Extract the [x, y] coordinate from the center of the cell holding the provided text.  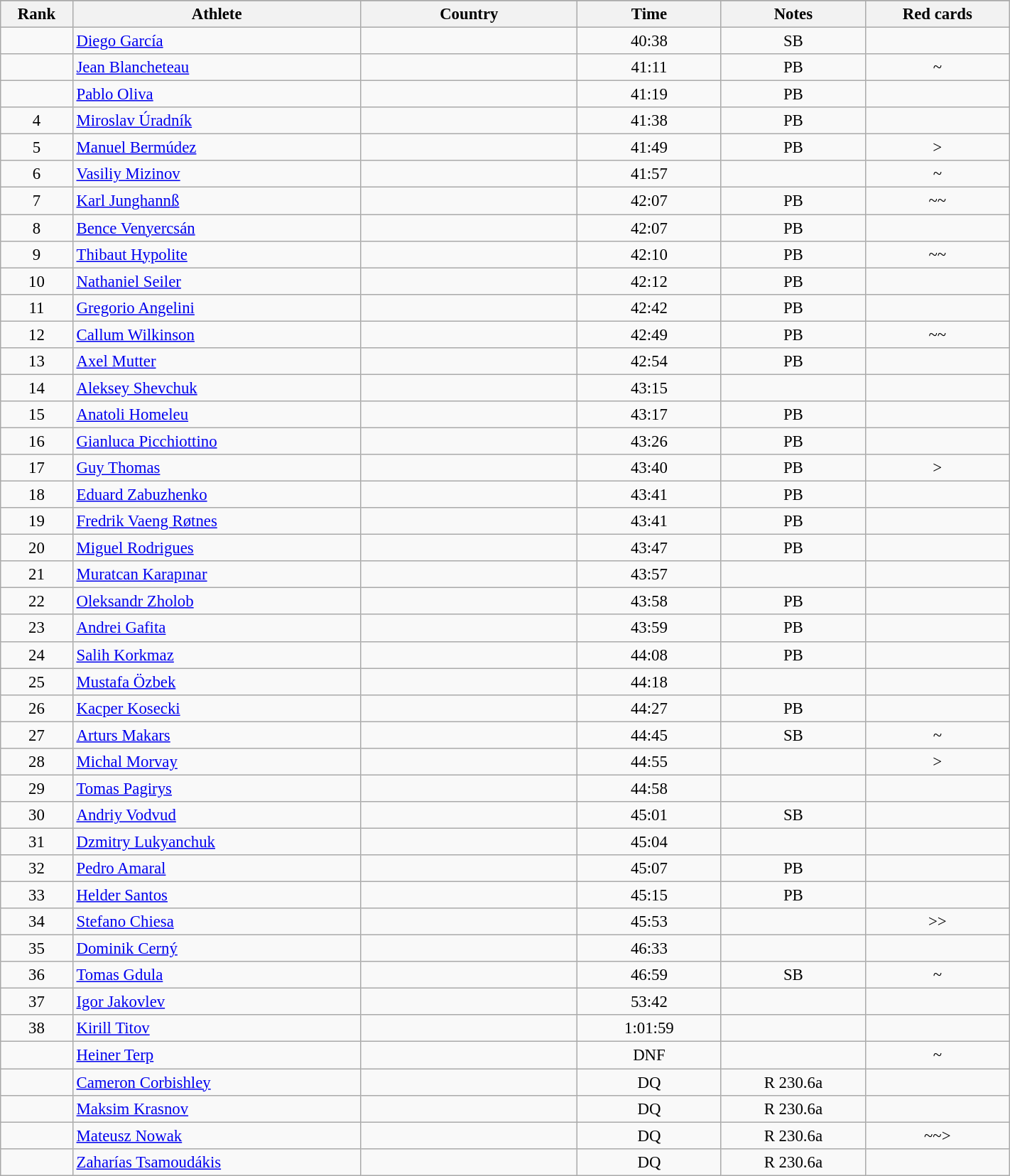
41:19 [649, 94]
Pedro Amaral [217, 869]
Michal Morvay [217, 762]
Rank [37, 14]
43:26 [649, 441]
44:08 [649, 655]
12 [37, 334]
~~> [938, 1136]
36 [37, 975]
44:55 [649, 762]
22 [37, 601]
18 [37, 495]
43:47 [649, 548]
43:15 [649, 388]
Kirill Titov [217, 1029]
Thibaut Hypolite [217, 254]
44:27 [649, 708]
45:07 [649, 869]
Muratcan Karapınar [217, 575]
Oleksandr Zholob [217, 601]
42:49 [649, 334]
42:54 [649, 361]
44:45 [649, 735]
Callum Wilkinson [217, 334]
5 [37, 148]
38 [37, 1029]
9 [37, 254]
Gregorio Angelini [217, 307]
42:12 [649, 281]
46:33 [649, 949]
DNF [649, 1055]
14 [37, 388]
43:58 [649, 601]
40:38 [649, 41]
Bence Venyercsán [217, 228]
41:38 [649, 121]
Salih Korkmaz [217, 655]
Andriy Vodvud [217, 815]
Anatoli Homeleu [217, 415]
42:10 [649, 254]
Stefano Chiesa [217, 922]
Vasiliy Mizinov [217, 174]
Gianluca Picchiottino [217, 441]
>> [938, 922]
Aleksey Shevchuk [217, 388]
32 [37, 869]
53:42 [649, 1002]
44:18 [649, 682]
Diego García [217, 41]
35 [37, 949]
42:42 [649, 307]
Dzmitry Lukyanchuk [217, 842]
Athlete [217, 14]
1:01:59 [649, 1029]
45:04 [649, 842]
19 [37, 521]
41:49 [649, 148]
Guy Thomas [217, 468]
44:58 [649, 788]
Red cards [938, 14]
7 [37, 201]
Igor Jakovlev [217, 1002]
37 [37, 1002]
Nathaniel Seiler [217, 281]
13 [37, 361]
24 [37, 655]
33 [37, 895]
43:57 [649, 575]
Cameron Corbishley [217, 1082]
Country [469, 14]
11 [37, 307]
34 [37, 922]
30 [37, 815]
Arturs Makars [217, 735]
Jean Blancheteau [217, 67]
29 [37, 788]
Andrei Gafita [217, 628]
26 [37, 708]
Tomas Gdula [217, 975]
27 [37, 735]
43:17 [649, 415]
43:59 [649, 628]
16 [37, 441]
Dominik Cerný [217, 949]
Eduard Zabuzhenko [217, 495]
15 [37, 415]
Heiner Terp [217, 1055]
46:59 [649, 975]
Tomas Pagirys [217, 788]
Notes [793, 14]
45:01 [649, 815]
25 [37, 682]
8 [37, 228]
28 [37, 762]
Axel Mutter [217, 361]
Fredrik Vaeng Røtnes [217, 521]
Manuel Bermúdez [217, 148]
10 [37, 281]
20 [37, 548]
Zaharías Tsamoudákis [217, 1162]
45:15 [649, 895]
41:57 [649, 174]
Helder Santos [217, 895]
Mateusz Nowak [217, 1136]
Kacper Kosecki [217, 708]
17 [37, 468]
43:40 [649, 468]
Time [649, 14]
31 [37, 842]
Maksim Krasnov [217, 1109]
Pablo Oliva [217, 94]
Karl Junghannß [217, 201]
23 [37, 628]
4 [37, 121]
21 [37, 575]
Miroslav Úradník [217, 121]
Mustafa Özbek [217, 682]
6 [37, 174]
Miguel Rodrigues [217, 548]
45:53 [649, 922]
41:11 [649, 67]
